Provide the (x, y) coordinate of the cell's center where the given text is located.  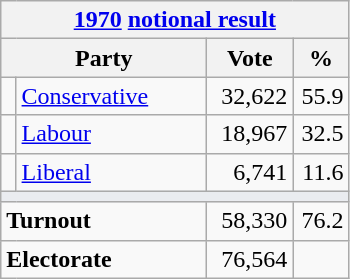
18,967 (250, 134)
58,330 (250, 221)
Liberal (112, 172)
Party (104, 58)
55.9 (321, 96)
11.6 (321, 172)
Labour (112, 134)
Conservative (112, 96)
Turnout (104, 221)
32,622 (250, 96)
6,741 (250, 172)
% (321, 58)
32.5 (321, 134)
76.2 (321, 221)
76,564 (250, 259)
1970 notional result (175, 20)
Vote (250, 58)
Electorate (104, 259)
